Detect which cell encompasses the target text, then output its [X, Y] center coordinate. 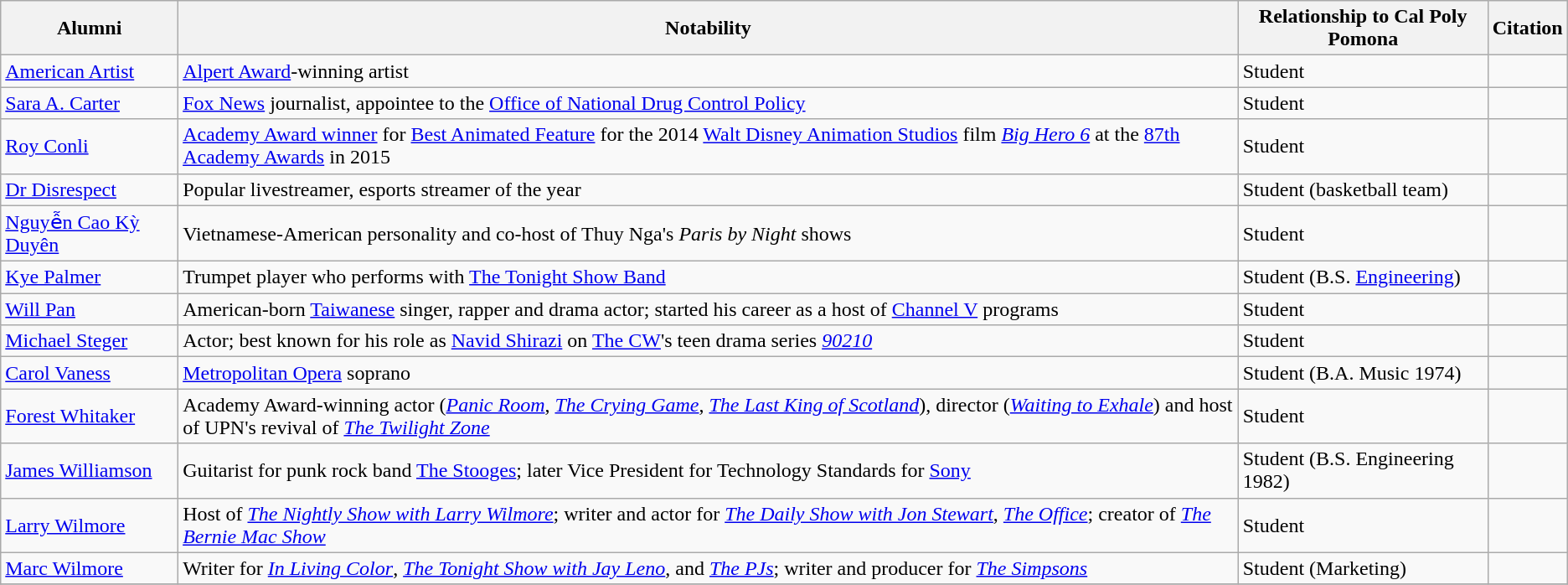
Michael Steger [90, 341]
Nguyễn Cao Kỳ Duyên [90, 233]
Roy Conli [90, 146]
Forest Whitaker [90, 416]
Alumni [90, 28]
Student (B.S. Engineering 1982) [1363, 471]
Marc Wilmore [90, 568]
Writer for In Living Color, The Tonight Show with Jay Leno, and The PJs; writer and producer for The Simpsons [709, 568]
Kye Palmer [90, 277]
Guitarist for punk rock band The Stooges; later Vice President for Technology Standards for Sony [709, 471]
Student (basketball team) [1363, 189]
American-born Taiwanese singer, rapper and drama actor; started his career as a host of Channel V programs [709, 309]
Carol Vaness [90, 373]
Notability [709, 28]
Trumpet player who performs with The Tonight Show Band [709, 277]
Will Pan [90, 309]
Relationship to Cal Poly Pomona [1363, 28]
Host of The Nightly Show with Larry Wilmore; writer and actor for The Daily Show with Jon Stewart, The Office; creator of The Bernie Mac Show [709, 525]
Fox News journalist, appointee to the Office of National Drug Control Policy [709, 103]
Metropolitan Opera soprano [709, 373]
Dr Disrespect [90, 189]
Student (B.A. Music 1974) [1363, 373]
Academy Award winner for Best Animated Feature for the 2014 Walt Disney Animation Studios film Big Hero 6 at the 87th Academy Awards in 2015 [709, 146]
Larry Wilmore [90, 525]
Citation [1528, 28]
American Artist [90, 71]
Alpert Award-winning artist [709, 71]
Student (Marketing) [1363, 568]
Student (B.S. Engineering) [1363, 277]
James Williamson [90, 471]
Vietnamese-American personality and co-host of Thuy Nga's Paris by Night shows [709, 233]
Actor; best known for his role as Navid Shirazi on The CW's teen drama series 90210 [709, 341]
Popular livestreamer, esports streamer of the year [709, 189]
Sara A. Carter [90, 103]
